From the cell containing the given text, extract its center point as [X, Y] coordinate. 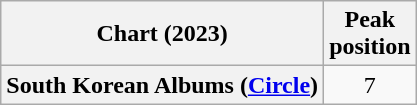
Chart (2023) [162, 34]
South Korean Albums (Circle) [162, 85]
7 [370, 85]
Peakposition [370, 34]
